Capture the cell that displays the provided text and extract its (x, y) central coordinate. 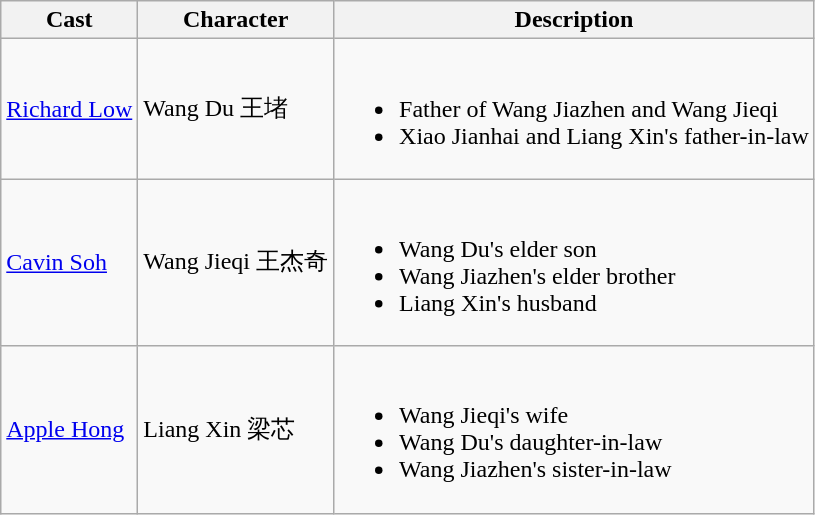
Father of Wang Jiazhen and Wang JieqiXiao Jianhai and Liang Xin's father-in-law (574, 109)
Richard Low (70, 109)
Character (236, 20)
Cavin Soh (70, 262)
Apple Hong (70, 430)
Description (574, 20)
Wang Jieqi's wifeWang Du's daughter-in-lawWang Jiazhen's sister-in-law (574, 430)
Wang Jieqi 王杰奇 (236, 262)
Wang Du 王堵 (236, 109)
Cast (70, 20)
Liang Xin 梁芯 (236, 430)
Wang Du's elder sonWang Jiazhen's elder brotherLiang Xin's husband (574, 262)
